Output the (x, y) coordinate of the center of the cell containing the given text.  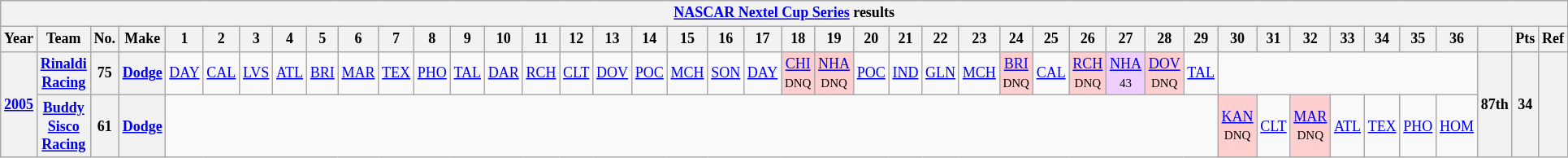
CHIDNQ (798, 73)
Year (19, 39)
31 (1274, 39)
NHADNQ (834, 73)
28 (1164, 39)
RCH (541, 73)
32 (1310, 39)
2005 (19, 104)
Buddy Sisco Racing (63, 126)
NHA43 (1126, 73)
19 (834, 39)
RCHDNQ (1088, 73)
No. (104, 39)
13 (613, 39)
5 (322, 39)
7 (396, 39)
33 (1348, 39)
Make (142, 39)
BRIDNQ (1016, 73)
20 (871, 39)
4 (290, 39)
9 (467, 39)
6 (358, 39)
DOVDNQ (1164, 73)
MARDNQ (1310, 126)
29 (1201, 39)
Team (63, 39)
24 (1016, 39)
3 (257, 39)
35 (1419, 39)
NASCAR Nextel Cup Series results (785, 13)
18 (798, 39)
25 (1051, 39)
DAR (504, 73)
Ref (1553, 39)
21 (905, 39)
61 (104, 126)
IND (905, 73)
GLN (941, 73)
Rinaldi Racing (63, 73)
26 (1088, 39)
BRI (322, 73)
10 (504, 39)
SON (726, 73)
36 (1458, 39)
87th (1495, 104)
DOV (613, 73)
30 (1237, 39)
75 (104, 73)
HOM (1458, 126)
8 (432, 39)
MAR (358, 73)
Pts (1526, 39)
15 (687, 39)
11 (541, 39)
23 (979, 39)
12 (577, 39)
KANDNQ (1237, 126)
LVS (257, 73)
1 (184, 39)
22 (941, 39)
27 (1126, 39)
2 (221, 39)
17 (763, 39)
16 (726, 39)
14 (649, 39)
